Provide the (x, y) coordinate of the cell's center where the given text is located.  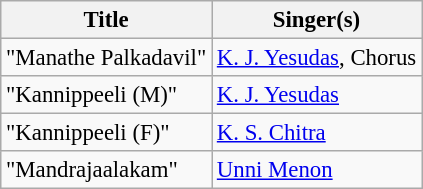
Title (106, 20)
K. J. Yesudas, Chorus (317, 58)
Singer(s) (317, 20)
"Mandrajaalakam" (106, 170)
K. J. Yesudas (317, 95)
"Kannippeeli (F)" (106, 133)
"Kannippeeli (M)" (106, 95)
"Manathe Palkadavil" (106, 58)
K. S. Chitra (317, 133)
Unni Menon (317, 170)
